For the text-containing cell, return its midpoint in [X, Y] coordinate format. 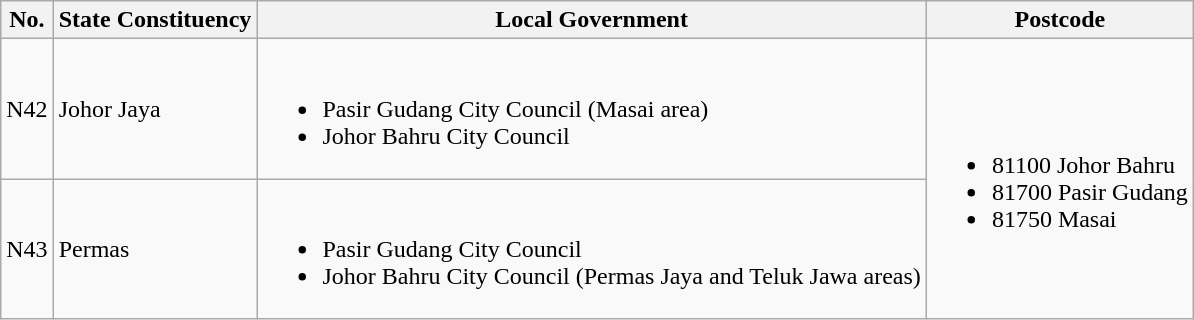
Johor Jaya [155, 109]
81100 Johor Bahru81700 Pasir Gudang81750 Masai [1060, 179]
State Constituency [155, 20]
Postcode [1060, 20]
Local Government [592, 20]
Pasir Gudang City Council (Masai area)Johor Bahru City Council [592, 109]
N42 [27, 109]
Pasir Gudang City CouncilJohor Bahru City Council (Permas Jaya and Teluk Jawa areas) [592, 249]
Permas [155, 249]
N43 [27, 249]
No. [27, 20]
